Extract the (X, Y) coordinate from the center of the cell holding the provided text.  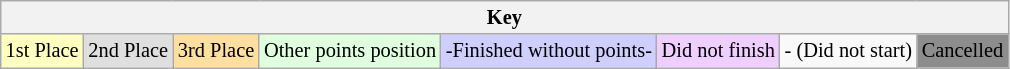
3rd Place (216, 51)
2nd Place (128, 51)
- (Did not start) (848, 51)
-Finished without points- (549, 51)
Key (504, 17)
1st Place (42, 51)
Did not finish (718, 51)
Cancelled (962, 51)
Other points position (350, 51)
